Return the (X, Y) coordinate for the center point of the cell that contains the specified text.  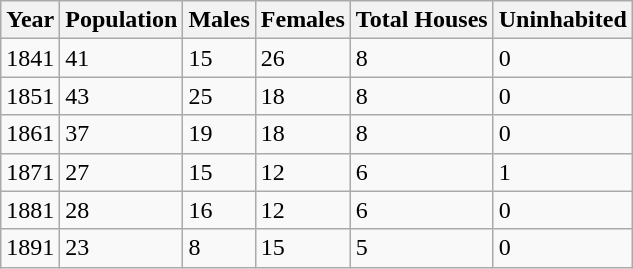
37 (122, 134)
Uninhabited (562, 20)
1841 (30, 58)
5 (422, 248)
23 (122, 248)
Total Houses (422, 20)
1861 (30, 134)
25 (219, 96)
1851 (30, 96)
Males (219, 20)
1871 (30, 172)
1881 (30, 210)
Year (30, 20)
27 (122, 172)
28 (122, 210)
Population (122, 20)
19 (219, 134)
26 (302, 58)
1 (562, 172)
43 (122, 96)
Females (302, 20)
16 (219, 210)
41 (122, 58)
1891 (30, 248)
